Output the (X, Y) coordinate of the center of the cell containing the given text.  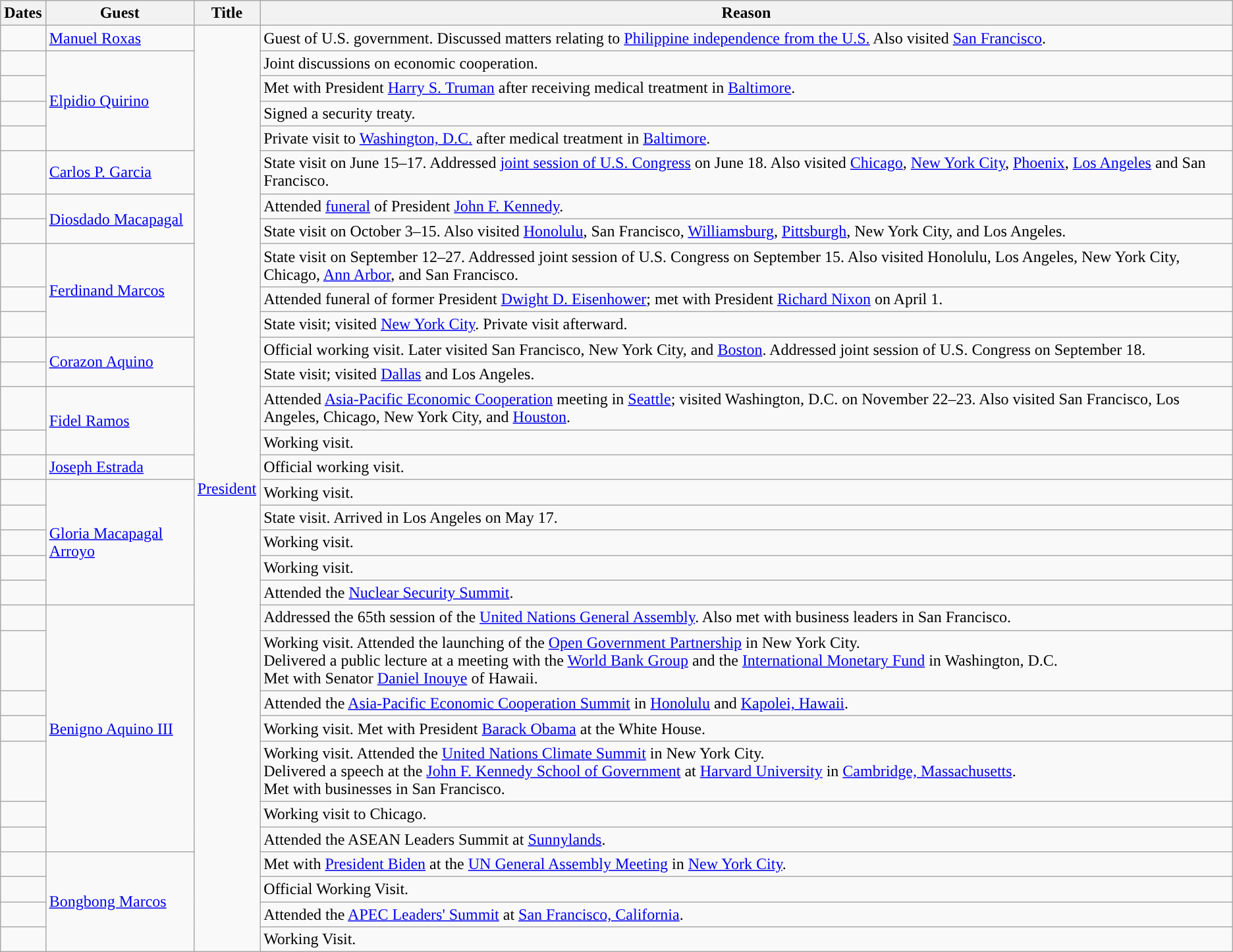
Working visit to Chicago. (747, 814)
Title (227, 13)
Attended the APEC Leaders' Summit at San Francisco, California. (747, 914)
State visit; visited Dallas and Los Angeles. (747, 375)
Addressed the 65th session of the United Nations General Assembly. Also met with business leaders in San Francisco. (747, 618)
President (227, 489)
Corazon Aquino (120, 362)
Official working visit. (747, 467)
Joint discussions on economic cooperation. (747, 63)
Official Working Visit. (747, 889)
Private visit to Washington, D.C. after medical treatment in Baltimore. (747, 138)
Guest of U.S. government. Discussed matters relating to Philippine independence from the U.S. Also visited San Francisco. (747, 38)
Benigno Aquino III (120, 728)
Dates (23, 13)
Reason (747, 13)
Joseph Estrada (120, 467)
Signed a security treaty. (747, 113)
Bongbong Marcos (120, 902)
State visit. Arrived in Los Angeles on May 17. (747, 517)
Guest (120, 13)
Working visit. Met with President Barack Obama at the White House. (747, 728)
Fidel Ramos (120, 421)
Met with President Biden at the UN General Assembly Meeting in New York City. (747, 864)
Carlos P. Garcia (120, 172)
Gloria Macapagal Arroyo (120, 542)
State visit; visited New York City. Private visit afterward. (747, 324)
Met with President Harry S. Truman after receiving medical treatment in Baltimore. (747, 88)
Attended the Asia-Pacific Economic Cooperation Summit in Honolulu and Kapolei, Hawaii. (747, 703)
Official working visit. Later visited San Francisco, New York City, and Boston. Addressed joint session of U.S. Congress on September 18. (747, 350)
Ferdinand Marcos (120, 290)
Attended the ASEAN Leaders Summit at Sunnylands. (747, 839)
Manuel Roxas (120, 38)
Attended funeral of former President Dwight D. Eisenhower; met with President Richard Nixon on April 1. (747, 299)
Diosdado Macapagal (120, 219)
Elpidio Quirino (120, 101)
State visit on October 3–15. Also visited Honolulu, San Francisco, Williamsburg, Pittsburgh, New York City, and Los Angeles. (747, 231)
Working Visit. (747, 939)
Attended the Nuclear Security Summit. (747, 593)
Attended funeral of President John F. Kennedy. (747, 206)
